Locate the cell with the specified text and output its (x, y) center coordinate. 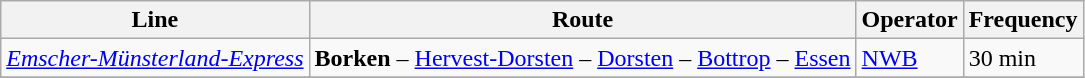
Borken – Hervest-Dorsten – Dorsten – Bottrop – Essen (582, 58)
Emscher-Münsterland-Express (155, 58)
Frequency (1023, 20)
30 min (1023, 58)
Route (582, 20)
Line (155, 20)
Operator (910, 20)
NWB (910, 58)
